Locate the cell with the specified text and output its (X, Y) center coordinate. 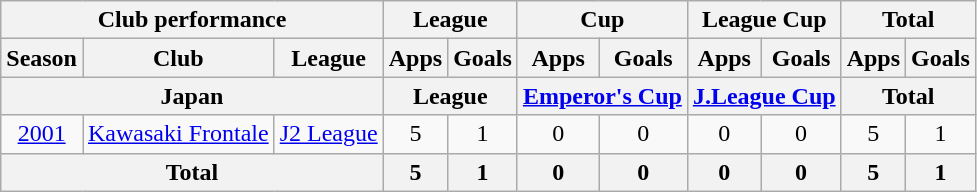
Club performance (192, 20)
Emperor's Cup (602, 96)
League Cup (764, 20)
Japan (192, 96)
J2 League (328, 134)
Club (178, 58)
J.League Cup (764, 96)
Kawasaki Frontale (178, 134)
Season (42, 58)
2001 (42, 134)
Cup (602, 20)
